Locate the cell with the specified text and output its [x, y] center coordinate. 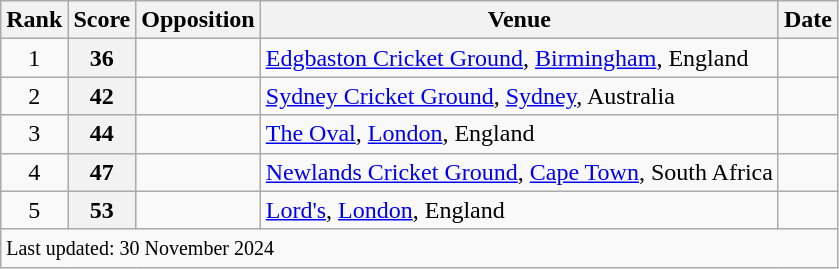
Edgbaston Cricket Ground, Birmingham, England [519, 58]
Date [808, 20]
Newlands Cricket Ground, Cape Town, South Africa [519, 172]
4 [34, 172]
Lord's, London, England [519, 210]
5 [34, 210]
Venue [519, 20]
47 [102, 172]
Opposition [198, 20]
2 [34, 96]
Rank [34, 20]
Sydney Cricket Ground, Sydney, Australia [519, 96]
44 [102, 134]
42 [102, 96]
53 [102, 210]
36 [102, 58]
Last updated: 30 November 2024 [420, 248]
1 [34, 58]
The Oval, London, England [519, 134]
Score [102, 20]
3 [34, 134]
